Detect which cell encompasses the target text, then output its [X, Y] center coordinate. 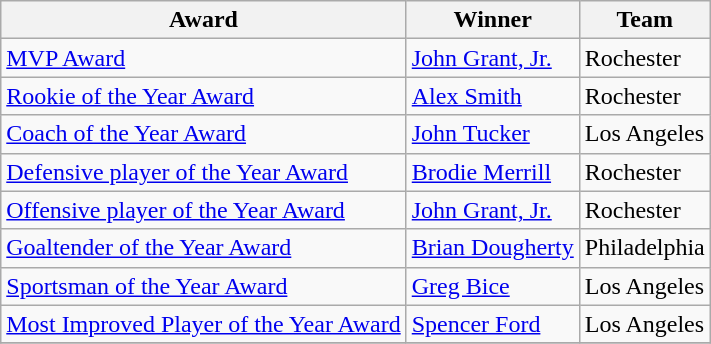
Alex Smith [492, 96]
Greg Bice [492, 286]
Winner [492, 20]
Defensive player of the Year Award [204, 172]
Goaltender of the Year Award [204, 248]
John Tucker [492, 134]
Coach of the Year Award [204, 134]
Sportsman of the Year Award [204, 286]
Philadelphia [644, 248]
Offensive player of the Year Award [204, 210]
MVP Award [204, 58]
Most Improved Player of the Year Award [204, 324]
Award [204, 20]
Rookie of the Year Award [204, 96]
Brian Dougherty [492, 248]
Spencer Ford [492, 324]
Team [644, 20]
Brodie Merrill [492, 172]
